Provide the [x, y] coordinate of the cell's center where the given text is located.  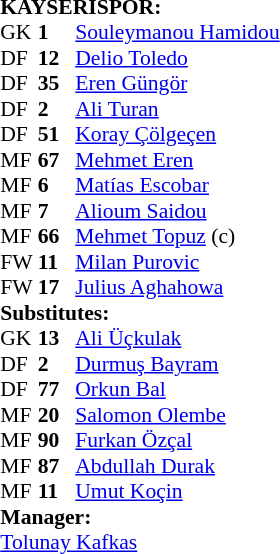
6 [57, 185]
Furkan Özçal [177, 441]
51 [57, 135]
17 [57, 287]
90 [57, 441]
Orkun Bal [177, 389]
Mehmet Topuz (c) [177, 237]
Abdullah Durak [177, 466]
20 [57, 415]
Ali Üçkulak [177, 339]
Manager: [140, 517]
87 [57, 466]
Mehmet Eren [177, 160]
Alioum Saidou [177, 211]
12 [57, 58]
66 [57, 237]
67 [57, 160]
Koray Çölgeçen [177, 135]
77 [57, 389]
Umut Koçin [177, 491]
7 [57, 211]
Durmuş Bayram [177, 364]
35 [57, 83]
Ali Turan [177, 109]
Julius Aghahowa [177, 287]
Matías Escobar [177, 185]
Eren Güngör [177, 83]
1 [57, 33]
Souleymanou Hamidou [177, 33]
13 [57, 339]
Substitutes: [140, 313]
Milan Purovic [177, 262]
Delio Toledo [177, 58]
Salomon Olembe [177, 415]
